For the text-containing cell, return its midpoint in (X, Y) coordinate format. 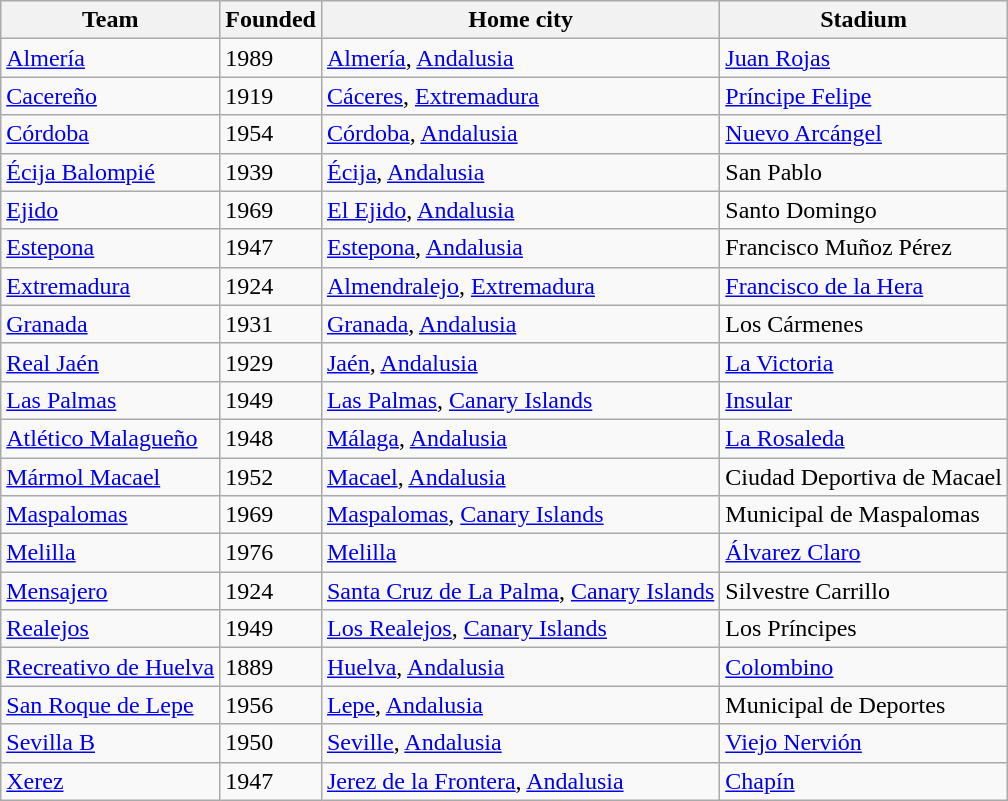
Colombino (864, 667)
1950 (271, 743)
Cáceres, Extremadura (520, 96)
Almendralejo, Extremadura (520, 286)
1929 (271, 362)
Los Realejos, Canary Islands (520, 629)
Cacereño (110, 96)
Silvestre Carrillo (864, 591)
Stadium (864, 20)
Granada, Andalusia (520, 324)
1931 (271, 324)
Jerez de la Frontera, Andalusia (520, 781)
Príncipe Felipe (864, 96)
Maspalomas, Canary Islands (520, 515)
Macael, Andalusia (520, 477)
1954 (271, 134)
Xerez (110, 781)
La Victoria (864, 362)
Atlético Malagueño (110, 438)
Team (110, 20)
Founded (271, 20)
Málaga, Andalusia (520, 438)
Las Palmas (110, 400)
San Pablo (864, 172)
Santo Domingo (864, 210)
Jaén, Andalusia (520, 362)
Maspalomas (110, 515)
Los Príncipes (864, 629)
Mármol Macael (110, 477)
Granada (110, 324)
Recreativo de Huelva (110, 667)
Écija Balompié (110, 172)
Las Palmas, Canary Islands (520, 400)
Seville, Andalusia (520, 743)
Chapín (864, 781)
1948 (271, 438)
Estepona (110, 248)
1989 (271, 58)
Municipal de Maspalomas (864, 515)
Viejo Nervión (864, 743)
Ejido (110, 210)
Extremadura (110, 286)
Écija, Andalusia (520, 172)
Francisco Muñoz Pérez (864, 248)
1939 (271, 172)
Estepona, Andalusia (520, 248)
El Ejido, Andalusia (520, 210)
1956 (271, 705)
Córdoba (110, 134)
Mensajero (110, 591)
Huelva, Andalusia (520, 667)
Juan Rojas (864, 58)
1889 (271, 667)
Almería, Andalusia (520, 58)
Sevilla B (110, 743)
San Roque de Lepe (110, 705)
La Rosaleda (864, 438)
Realejos (110, 629)
1919 (271, 96)
Municipal de Deportes (864, 705)
Córdoba, Andalusia (520, 134)
1952 (271, 477)
Álvarez Claro (864, 553)
Home city (520, 20)
Insular (864, 400)
Real Jaén (110, 362)
1976 (271, 553)
Ciudad Deportiva de Macael (864, 477)
Nuevo Arcángel (864, 134)
Los Cármenes (864, 324)
Almería (110, 58)
Lepe, Andalusia (520, 705)
Francisco de la Hera (864, 286)
Santa Cruz de La Palma, Canary Islands (520, 591)
